Locate the cell with the specified text and output its [X, Y] center coordinate. 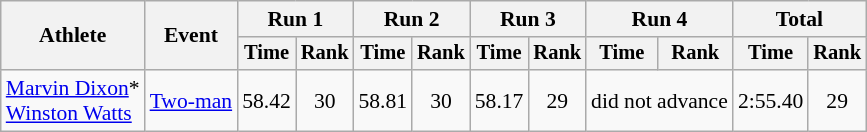
Total [800, 19]
Run 2 [411, 19]
did not advance [660, 100]
58.81 [382, 100]
Run 1 [295, 19]
Marvin Dixon*Winston Watts [73, 100]
Event [192, 36]
Athlete [73, 36]
58.42 [266, 100]
Two-man [192, 100]
Run 4 [660, 19]
Run 3 [528, 19]
58.17 [500, 100]
2:55.40 [770, 100]
